Return [X, Y] of the center of cell containing provided text 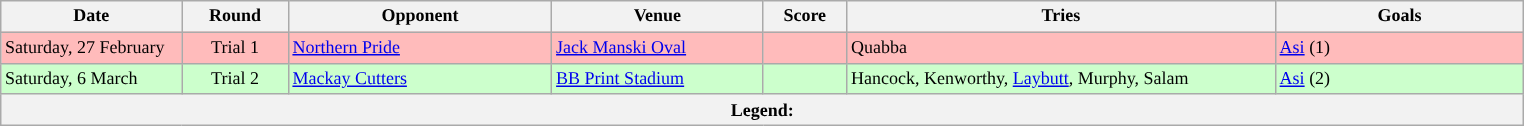
Asi (1) [1400, 48]
Saturday, 6 March [92, 78]
Jack Manski Oval [658, 48]
Opponent [420, 16]
Goals [1400, 16]
Round [235, 16]
Trial 2 [235, 78]
Mackay Cutters [420, 78]
Asi (2) [1400, 78]
Trial 1 [235, 48]
Northern Pride [420, 48]
Tries [1062, 16]
Quabba [1062, 48]
Score [805, 16]
Saturday, 27 February [92, 48]
Hancock, Kenworthy, Laybutt, Murphy, Salam [1062, 78]
Legend: [762, 110]
Venue [658, 16]
Date [92, 16]
BB Print Stadium [658, 78]
